Output the [x, y] coordinate of the center of the cell containing the given text.  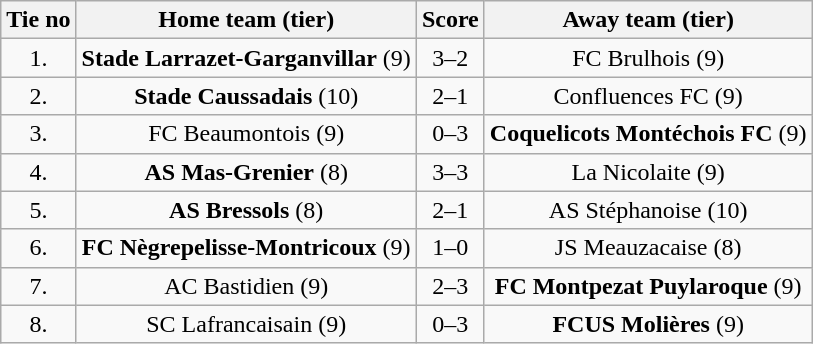
1–0 [450, 248]
FC Brulhois (9) [648, 58]
Coquelicots Montéchois FC (9) [648, 134]
Tie no [38, 20]
Confluences FC (9) [648, 96]
3–2 [450, 58]
AC Bastidien (9) [246, 286]
SC Lafrancaisain (9) [246, 324]
1. [38, 58]
JS Meauzacaise (8) [648, 248]
La Nicolaite (9) [648, 172]
2–3 [450, 286]
4. [38, 172]
AS Mas-Grenier (8) [246, 172]
FCUS Molières (9) [648, 324]
Stade Caussadais (10) [246, 96]
7. [38, 286]
AS Stéphanoise (10) [648, 210]
Away team (tier) [648, 20]
FC Beaumontois (9) [246, 134]
3. [38, 134]
2. [38, 96]
FC Montpezat Puylaroque (9) [648, 286]
8. [38, 324]
FC Nègrepelisse-Montricoux (9) [246, 248]
Stade Larrazet-Garganvillar (9) [246, 58]
Score [450, 20]
3–3 [450, 172]
5. [38, 210]
Home team (tier) [246, 20]
6. [38, 248]
AS Bressols (8) [246, 210]
